Output the [x, y] coordinate of the center of the cell containing the given text.  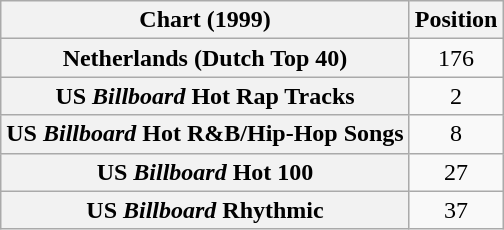
176 [456, 58]
2 [456, 96]
Position [456, 20]
US Billboard Hot Rap Tracks [205, 96]
US Billboard Hot R&B/Hip-Hop Songs [205, 134]
US Billboard Rhythmic [205, 210]
27 [456, 172]
Netherlands (Dutch Top 40) [205, 58]
US Billboard Hot 100 [205, 172]
8 [456, 134]
37 [456, 210]
Chart (1999) [205, 20]
